Capture the cell that displays the provided text and extract its (X, Y) central coordinate. 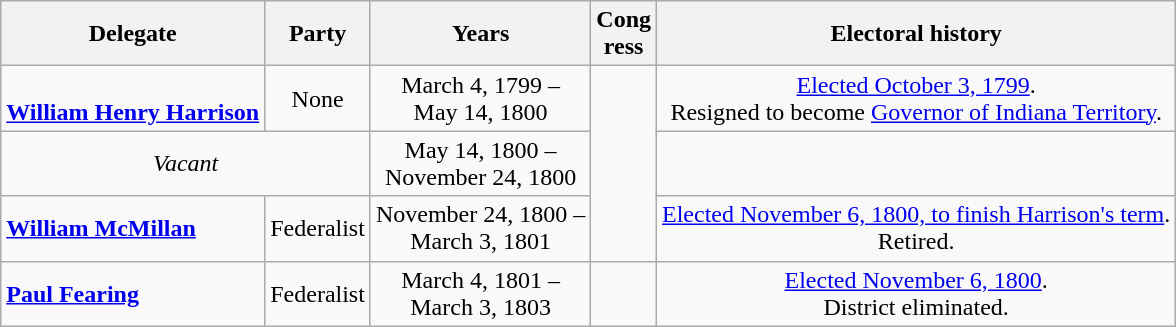
None (318, 98)
March 4, 1799 –May 14, 1800 (480, 98)
Years (480, 34)
Elected November 6, 1800.District eliminated. (916, 294)
Elected November 6, 1800, to finish Harrison's term.Retired. (916, 228)
May 14, 1800 –November 24, 1800 (480, 164)
William Henry Harrison (133, 98)
William McMillan (133, 228)
Party (318, 34)
Paul Fearing (133, 294)
Congress (624, 34)
March 4, 1801 –March 3, 1803 (480, 294)
Delegate (133, 34)
November 24, 1800 –March 3, 1801 (480, 228)
Vacant (186, 164)
Electoral history (916, 34)
Elected October 3, 1799.Resigned to become Governor of Indiana Territory. (916, 98)
